Return [x, y] of the center of cell containing provided text 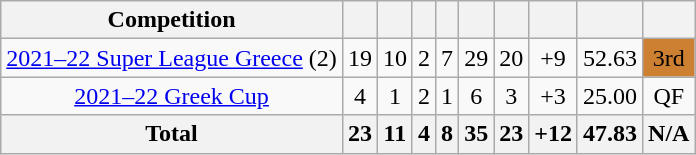
10 [394, 58]
47.83 [610, 134]
7 [448, 58]
20 [512, 58]
+3 [554, 96]
29 [476, 58]
QF [669, 96]
8 [448, 134]
+12 [554, 134]
52.63 [610, 58]
35 [476, 134]
3 [512, 96]
25.00 [610, 96]
+9 [554, 58]
3rd [669, 58]
19 [360, 58]
2021–22 Super League Greece (2) [172, 58]
6 [476, 96]
2021–22 Greek Cup [172, 96]
N/A [669, 134]
Total [172, 134]
11 [394, 134]
Competition [172, 20]
